Locate the cell with the specified text and output its [X, Y] center coordinate. 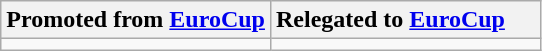
Promoted from EuroCup [136, 20]
Relegated to EuroCup [405, 20]
